Return the (X, Y) coordinate for the center point of the cell that contains the specified text.  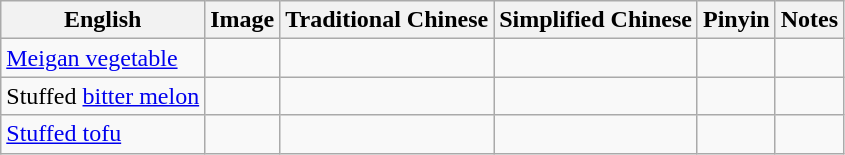
Pinyin (736, 20)
Stuffed tofu (103, 134)
Stuffed bitter melon (103, 96)
Meigan vegetable (103, 58)
Notes (809, 20)
English (103, 20)
Image (242, 20)
Traditional Chinese (387, 20)
Simplified Chinese (596, 20)
